Find where the given text appears and provide that cell's center as (x, y) coordinate. 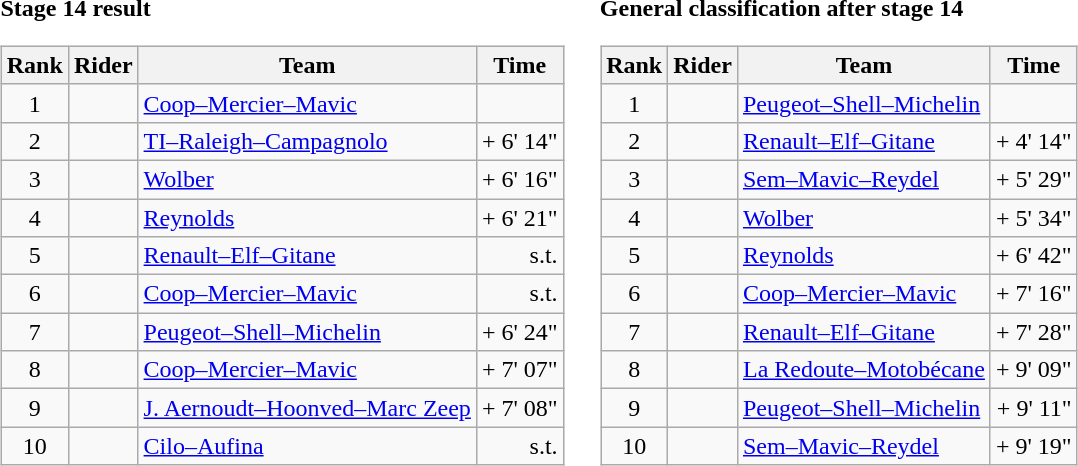
+ 9' 19" (1034, 446)
+ 9' 11" (1034, 408)
+ 7' 08" (520, 408)
+ 7' 16" (1034, 294)
La Redoute–Motobécane (864, 370)
+ 6' 42" (1034, 256)
+ 9' 09" (1034, 370)
Cilo–Aufina (307, 446)
+ 6' 14" (520, 141)
TI–Raleigh–Campagnolo (307, 141)
+ 4' 14" (1034, 141)
J. Aernoudt–Hoonved–Marc Zeep (307, 408)
+ 6' 24" (520, 332)
+ 6' 21" (520, 217)
+ 6' 16" (520, 179)
+ 5' 34" (1034, 217)
+ 7' 07" (520, 370)
+ 5' 29" (1034, 179)
+ 7' 28" (1034, 332)
